Capture the cell that displays the provided text and extract its (x, y) central coordinate. 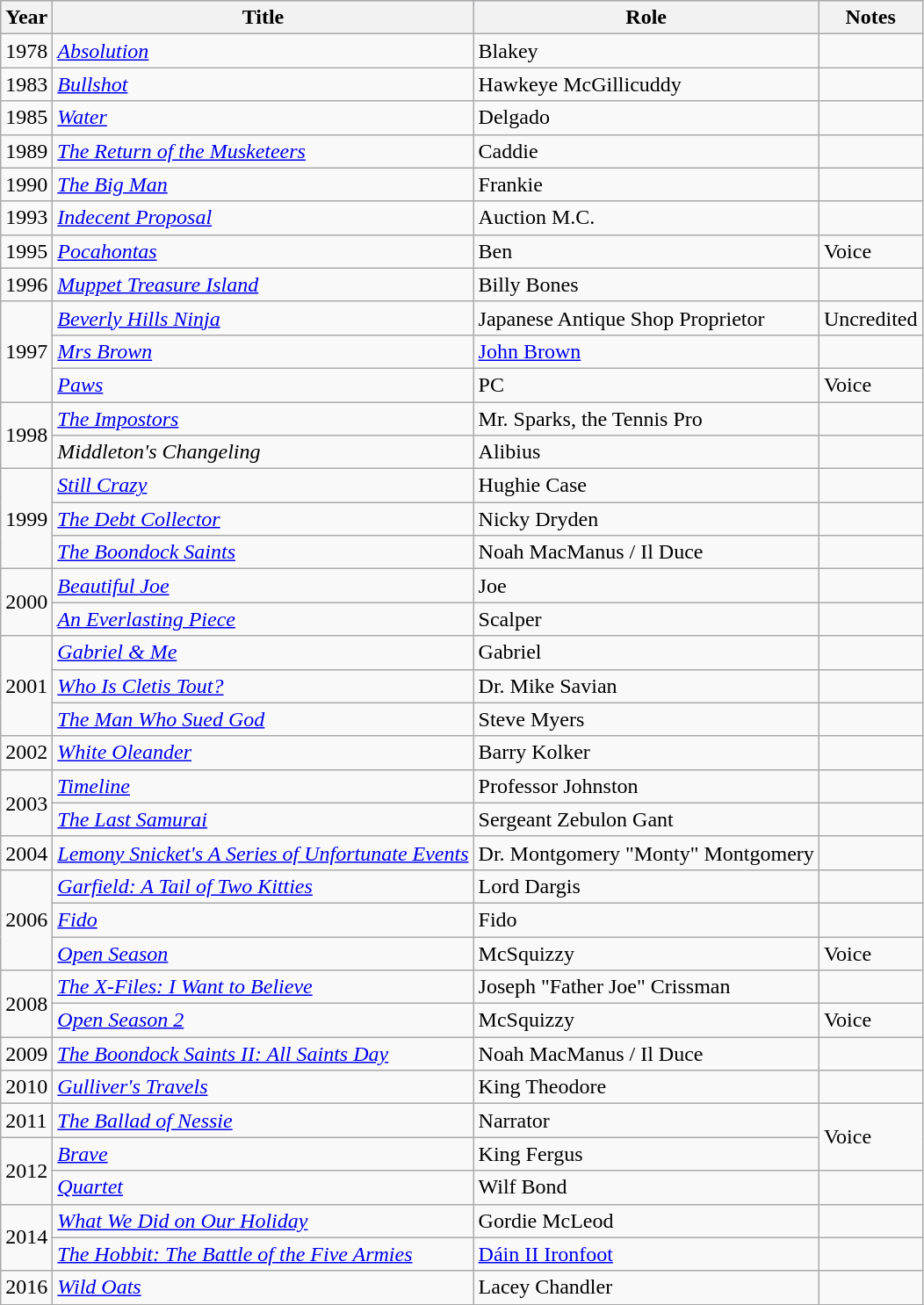
Narrator (646, 1121)
Lord Dargis (646, 886)
2012 (26, 1171)
Gabriel & Me (263, 652)
Paws (263, 385)
Scalper (646, 619)
Japanese Antique Shop Proprietor (646, 318)
Wild Oats (263, 1287)
2002 (26, 753)
The Debt Collector (263, 519)
Hughie Case (646, 486)
King Theodore (646, 1087)
Blakey (646, 51)
Lacey Chandler (646, 1287)
2006 (26, 919)
Steve Myers (646, 719)
2009 (26, 1054)
2004 (26, 853)
The Boondock Saints II: All Saints Day (263, 1054)
Gabriel (646, 652)
What We Did on Our Holiday (263, 1221)
Mr. Sparks, the Tennis Pro (646, 419)
Brave (263, 1154)
2000 (26, 602)
PC (646, 385)
The Big Man (263, 184)
Water (263, 118)
Billy Bones (646, 285)
Quartet (263, 1187)
An Everlasting Piece (263, 619)
1996 (26, 285)
Gordie McLeod (646, 1221)
Indecent Proposal (263, 218)
Wilf Bond (646, 1187)
1985 (26, 118)
John Brown (646, 351)
1990 (26, 184)
Middleton's Changeling (263, 452)
The Return of the Musketeers (263, 151)
Open Season 2 (263, 1020)
Barry Kolker (646, 753)
Dr. Mike Savian (646, 686)
2016 (26, 1287)
1993 (26, 218)
White Oleander (263, 753)
The X-Files: I Want to Believe (263, 987)
Beautiful Joe (263, 586)
Year (26, 18)
Still Crazy (263, 486)
The Ballad of Nessie (263, 1121)
Delgado (646, 118)
Ben (646, 251)
Joseph "Father Joe" Crissman (646, 987)
1997 (26, 351)
2011 (26, 1121)
The Boondock Saints (263, 552)
Who Is Cletis Tout? (263, 686)
2001 (26, 686)
1983 (26, 84)
Lemony Snicket's A Series of Unfortunate Events (263, 853)
Auction M.C. (646, 218)
Timeline (263, 786)
Dr. Montgomery "Monty" Montgomery (646, 853)
The Last Samurai (263, 819)
1978 (26, 51)
1995 (26, 251)
King Fergus (646, 1154)
1998 (26, 436)
2010 (26, 1087)
Title (263, 18)
Open Season (263, 953)
The Man Who Sued God (263, 719)
Pocahontas (263, 251)
Caddie (646, 151)
1999 (26, 519)
Sergeant Zebulon Gant (646, 819)
1989 (26, 151)
Garfield: A Tail of Two Kitties (263, 886)
Notes (870, 18)
Gulliver's Travels (263, 1087)
Alibius (646, 452)
Bullshot (263, 84)
Professor Johnston (646, 786)
The Impostors (263, 419)
Frankie (646, 184)
2003 (26, 803)
Absolution (263, 51)
Mrs Brown (263, 351)
2014 (26, 1237)
2008 (26, 1004)
Uncredited (870, 318)
Muppet Treasure Island (263, 285)
Dáin II Ironfoot (646, 1254)
The Hobbit: The Battle of the Five Armies (263, 1254)
Role (646, 18)
Beverly Hills Ninja (263, 318)
Joe (646, 586)
Hawkeye McGillicuddy (646, 84)
Nicky Dryden (646, 519)
